From the cell containing the given text, extract its center point as [x, y] coordinate. 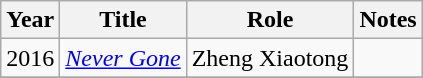
Year [30, 20]
Role [270, 20]
Zheng Xiaotong [270, 58]
Title [123, 20]
Never Gone [123, 58]
2016 [30, 58]
Notes [388, 20]
